Extract the [x, y] coordinate from the center of the cell holding the provided text.  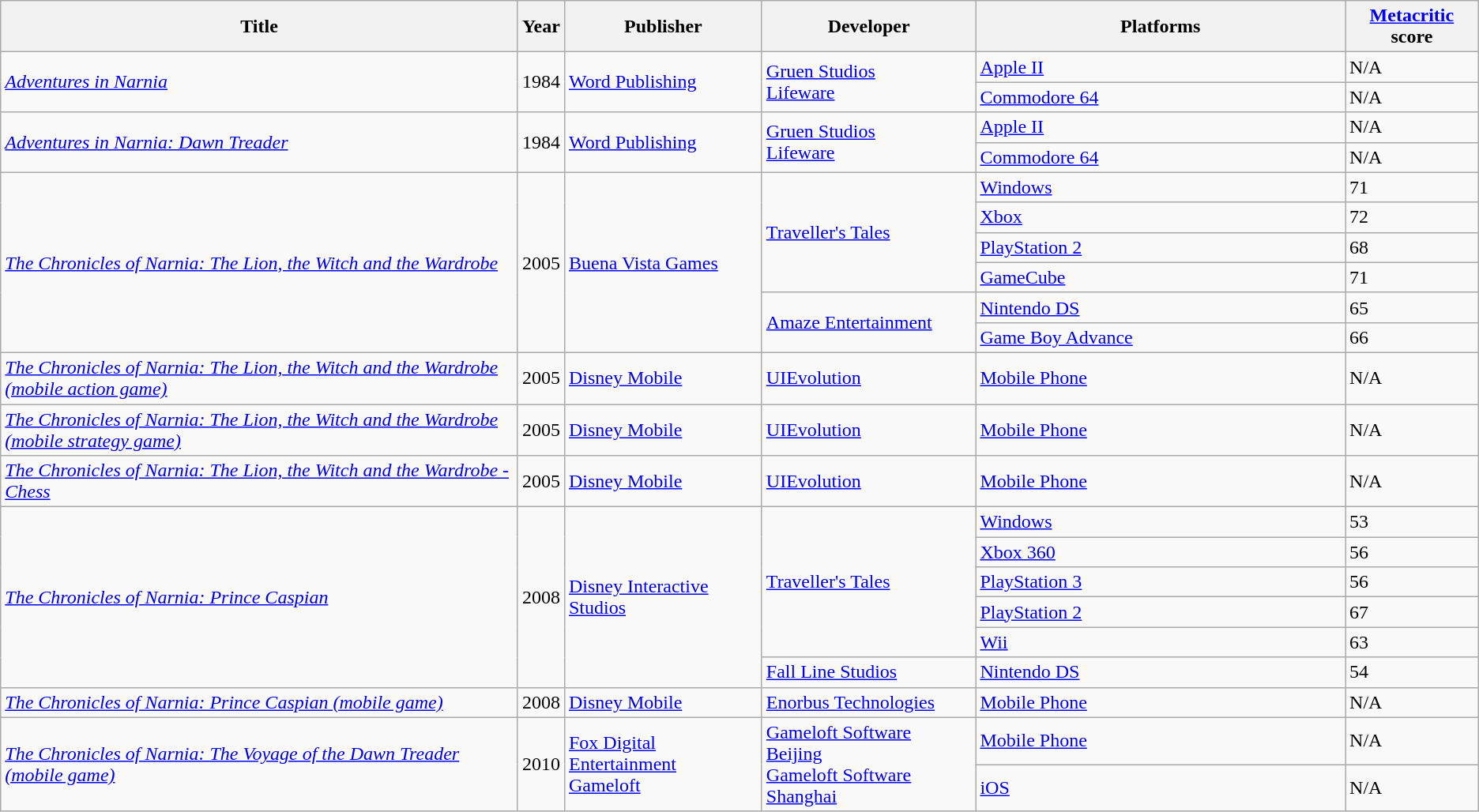
66 [1413, 337]
Developer [869, 27]
63 [1413, 642]
Wii [1161, 642]
The Chronicles of Narnia: The Lion, the Witch and the Wardrobe (mobile strategy game) [259, 430]
Gameloft Software BeijingGameloft Software Shanghai [869, 765]
Xbox [1161, 217]
The Chronicles of Narnia: Prince Caspian [259, 597]
67 [1413, 612]
65 [1413, 307]
54 [1413, 672]
The Chronicles of Narnia: The Lion, the Witch and the Wardrobe - Chess [259, 482]
Metacritic score [1413, 27]
The Chronicles of Narnia: The Lion, the Witch and the Wardrobe [259, 262]
Amaze Entertainment [869, 322]
Title [259, 27]
53 [1413, 522]
Game Boy Advance [1161, 337]
Enorbus Technologies [869, 702]
Publisher [663, 27]
Xbox 360 [1161, 552]
Fall Line Studios [869, 672]
2010 [540, 765]
The Chronicles of Narnia: The Voyage of the Dawn Treader (mobile game) [259, 765]
PlayStation 3 [1161, 582]
Buena Vista Games [663, 262]
Adventures in Narnia: Dawn Treader [259, 142]
72 [1413, 217]
Platforms [1161, 27]
Disney Interactive Studios [663, 597]
68 [1413, 247]
Adventures in Narnia [259, 82]
Fox Digital EntertainmentGameloft [663, 765]
iOS [1161, 788]
Year [540, 27]
The Chronicles of Narnia: The Lion, the Witch and the Wardrobe (mobile action game) [259, 378]
The Chronicles of Narnia: Prince Caspian (mobile game) [259, 702]
GameCube [1161, 277]
